Provide the [x, y] coordinate of the cell's center where the given text is located.  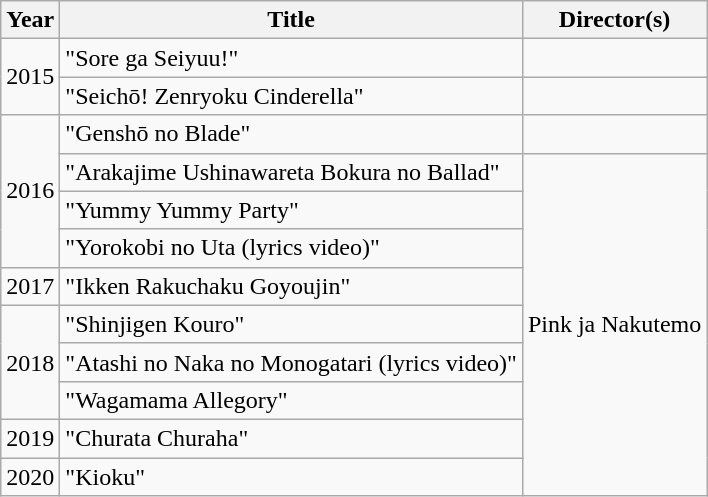
"Wagamama Allegory" [292, 400]
"Sore ga Seiyuu!" [292, 58]
2018 [30, 362]
"Seichō! Zenryoku Cinderella" [292, 96]
"Arakajime Ushinawareta Bokura no Ballad" [292, 172]
Pink ja Nakutemo [614, 324]
"Genshō no Blade" [292, 134]
"Ikken Rakuchaku Goyoujin" [292, 286]
"Yummy Yummy Party" [292, 210]
"Yorokobi no Uta (lyrics video)" [292, 248]
2019 [30, 438]
2017 [30, 286]
Director(s) [614, 20]
"Shinjigen Kouro" [292, 324]
"Atashi no Naka no Monogatari (lyrics video)" [292, 362]
2015 [30, 77]
2016 [30, 191]
2020 [30, 477]
"Churata Churaha" [292, 438]
Title [292, 20]
"Kioku" [292, 477]
Year [30, 20]
